Identify which cell holds the provided text, then report its [X, Y] central coordinate. 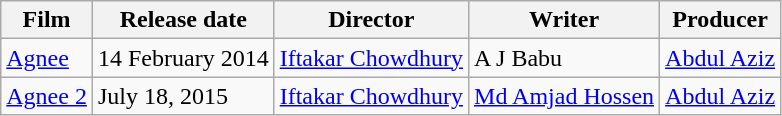
Producer [720, 20]
14 February 2014 [183, 58]
Agnee 2 [47, 96]
Director [371, 20]
A J Babu [564, 58]
July 18, 2015 [183, 96]
Release date [183, 20]
Md Amjad Hossen [564, 96]
Writer [564, 20]
Film [47, 20]
Agnee [47, 58]
